For the text-containing cell, return its midpoint in [x, y] coordinate format. 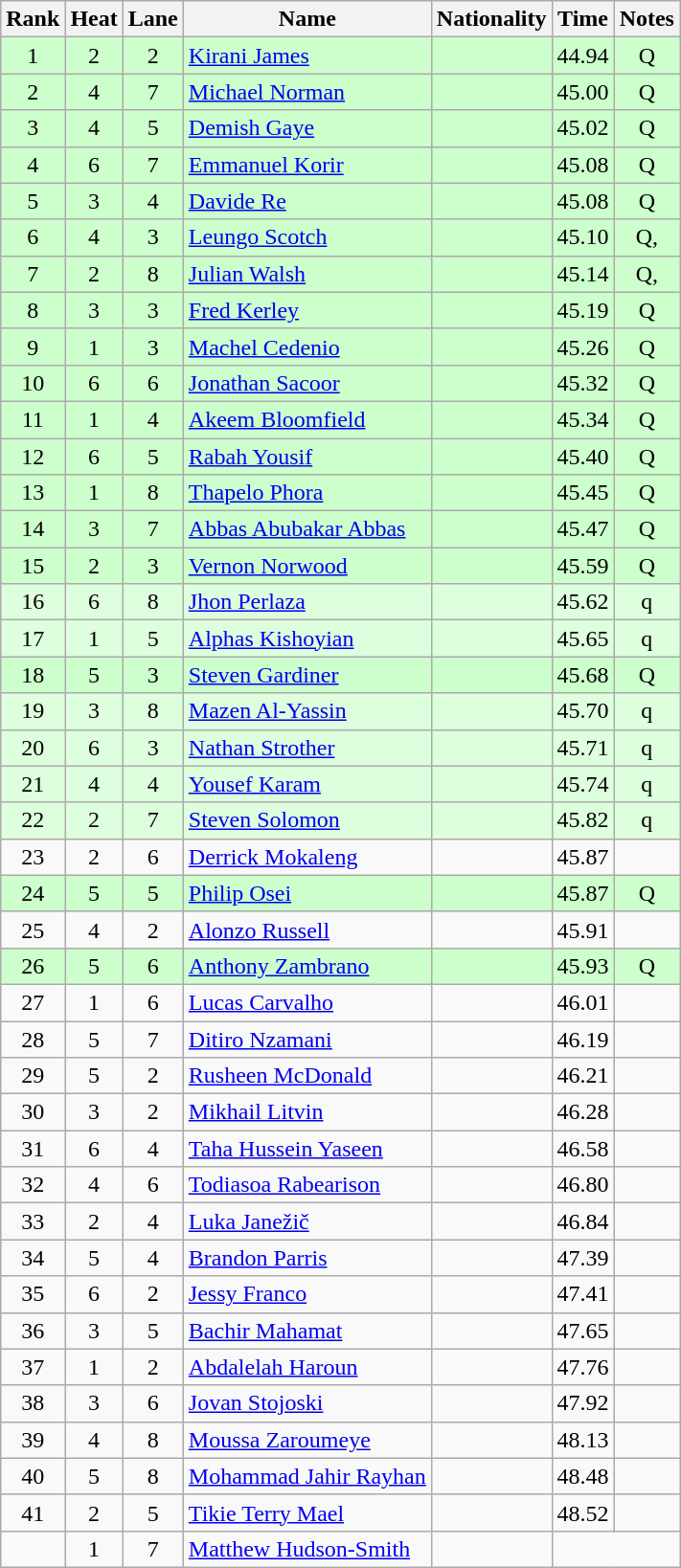
Demish Gaye [306, 128]
45.68 [582, 675]
46.21 [582, 1076]
41 [33, 1512]
Mohammad Jahir Rayhan [306, 1476]
Heat [94, 19]
Nathan Strother [306, 748]
Rabah Yousif [306, 457]
Derrick Mokaleng [306, 857]
10 [33, 383]
Abbas Abubakar Abbas [306, 529]
Jonathan Sacoor [306, 383]
28 [33, 1039]
12 [33, 457]
23 [33, 857]
Philip Osei [306, 893]
45.74 [582, 784]
38 [33, 1403]
45.93 [582, 966]
22 [33, 820]
34 [33, 1258]
44.94 [582, 56]
Rusheen McDonald [306, 1076]
16 [33, 602]
46.80 [582, 1185]
Bachir Mahamat [306, 1331]
48.13 [582, 1440]
25 [33, 930]
Thapelo Phora [306, 493]
Lane [153, 19]
45.32 [582, 383]
Lucas Carvalho [306, 1002]
Mikhail Litvin [306, 1112]
21 [33, 784]
13 [33, 493]
Akeem Bloomfield [306, 419]
45.14 [582, 274]
Tikie Terry Mael [306, 1512]
20 [33, 748]
45.91 [582, 930]
Rank [33, 19]
45.40 [582, 457]
Matthew Hudson-Smith [306, 1549]
45.19 [582, 310]
Ditiro Nzamani [306, 1039]
45.34 [582, 419]
Fred Kerley [306, 310]
27 [33, 1002]
26 [33, 966]
47.39 [582, 1258]
Nationality [491, 19]
Julian Walsh [306, 274]
Emmanuel Korir [306, 165]
15 [33, 566]
36 [33, 1331]
Steven Gardiner [306, 675]
45.26 [582, 347]
24 [33, 893]
39 [33, 1440]
Todiasoa Rabearison [306, 1185]
47.92 [582, 1403]
Name [306, 19]
14 [33, 529]
Yousef Karam [306, 784]
45.59 [582, 566]
Jhon Perlaza [306, 602]
Luka Janežič [306, 1221]
45.10 [582, 237]
Vernon Norwood [306, 566]
11 [33, 419]
18 [33, 675]
45.47 [582, 529]
Abdalelah Haroun [306, 1367]
45.71 [582, 748]
31 [33, 1149]
48.52 [582, 1512]
32 [33, 1185]
Michael Norman [306, 92]
Anthony Zambrano [306, 966]
17 [33, 638]
37 [33, 1367]
46.28 [582, 1112]
33 [33, 1221]
45.00 [582, 92]
19 [33, 711]
Machel Cedenio [306, 347]
29 [33, 1076]
45.02 [582, 128]
46.84 [582, 1221]
47.41 [582, 1294]
Time [582, 19]
46.01 [582, 1002]
Davide Re [306, 201]
47.65 [582, 1331]
46.19 [582, 1039]
47.76 [582, 1367]
45.82 [582, 820]
45.62 [582, 602]
Alonzo Russell [306, 930]
45.45 [582, 493]
9 [33, 347]
Notes [647, 19]
Mazen Al-Yassin [306, 711]
Taha Hussein Yaseen [306, 1149]
30 [33, 1112]
48.48 [582, 1476]
Jessy Franco [306, 1294]
45.70 [582, 711]
Moussa Zaroumeye [306, 1440]
35 [33, 1294]
45.65 [582, 638]
Kirani James [306, 56]
46.58 [582, 1149]
Alphas Kishoyian [306, 638]
Jovan Stojoski [306, 1403]
40 [33, 1476]
Leungo Scotch [306, 237]
Brandon Parris [306, 1258]
Steven Solomon [306, 820]
